Identify which cell holds the provided text, then report its [x, y] central coordinate. 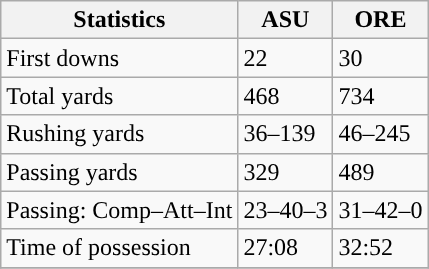
Rushing yards [120, 134]
23–40–3 [286, 210]
Statistics [120, 20]
489 [380, 172]
468 [286, 96]
27:08 [286, 248]
ASU [286, 20]
Passing yards [120, 172]
329 [286, 172]
734 [380, 96]
First downs [120, 58]
22 [286, 58]
30 [380, 58]
36–139 [286, 134]
Time of possession [120, 248]
ORE [380, 20]
46–245 [380, 134]
Passing: Comp–Att–Int [120, 210]
32:52 [380, 248]
31–42–0 [380, 210]
Total yards [120, 96]
